Extract the [x, y] coordinate from the center of the cell holding the provided text.  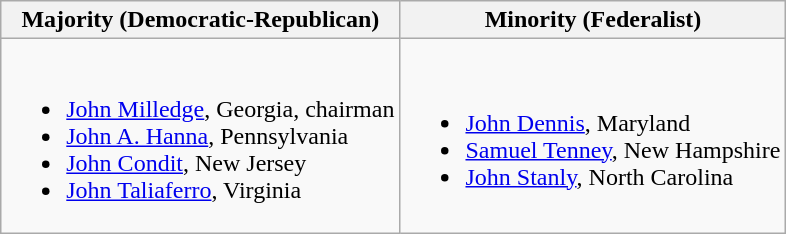
Minority (Federalist) [593, 20]
John Milledge, Georgia, chairmanJohn A. Hanna, PennsylvaniaJohn Condit, New JerseyJohn Taliaferro, Virginia [200, 136]
John Dennis, MarylandSamuel Tenney, New HampshireJohn Stanly, North Carolina [593, 136]
Majority (Democratic-Republican) [200, 20]
